Determine the (X, Y) coordinate at the center of the cell enclosing the given text.  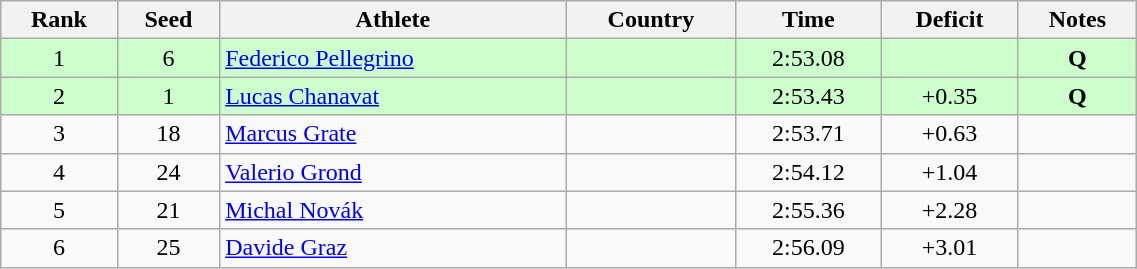
2:53.08 (808, 58)
+0.35 (950, 96)
Marcus Grate (393, 134)
Country (651, 20)
2:53.43 (808, 96)
3 (59, 134)
+3.01 (950, 248)
Valerio Grond (393, 172)
2:55.36 (808, 210)
25 (168, 248)
24 (168, 172)
+2.28 (950, 210)
Rank (59, 20)
Michal Novák (393, 210)
Federico Pellegrino (393, 58)
+1.04 (950, 172)
Deficit (950, 20)
+0.63 (950, 134)
18 (168, 134)
2:56.09 (808, 248)
21 (168, 210)
Davide Graz (393, 248)
Time (808, 20)
2:54.12 (808, 172)
4 (59, 172)
Notes (1078, 20)
2 (59, 96)
Athlete (393, 20)
Lucas Chanavat (393, 96)
5 (59, 210)
2:53.71 (808, 134)
Seed (168, 20)
